Pinpoint the cell where the given text exists, returning its (X, Y) midpoint coordinate. 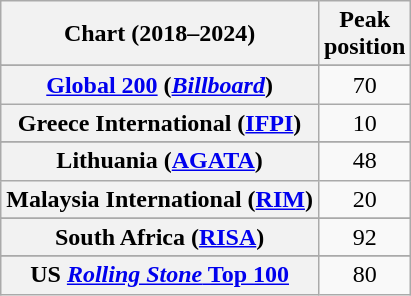
Lithuania (AGATA) (160, 161)
US Rolling Stone Top 100 (160, 275)
Greece International (IFPI) (160, 123)
70 (364, 85)
20 (364, 199)
48 (364, 161)
92 (364, 237)
Chart (2018–2024) (160, 34)
10 (364, 123)
Malaysia International (RIM) (160, 199)
Global 200 (Billboard) (160, 85)
Peakposition (364, 34)
South Africa (RISA) (160, 237)
80 (364, 275)
